Capture the cell that displays the provided text and extract its [x, y] central coordinate. 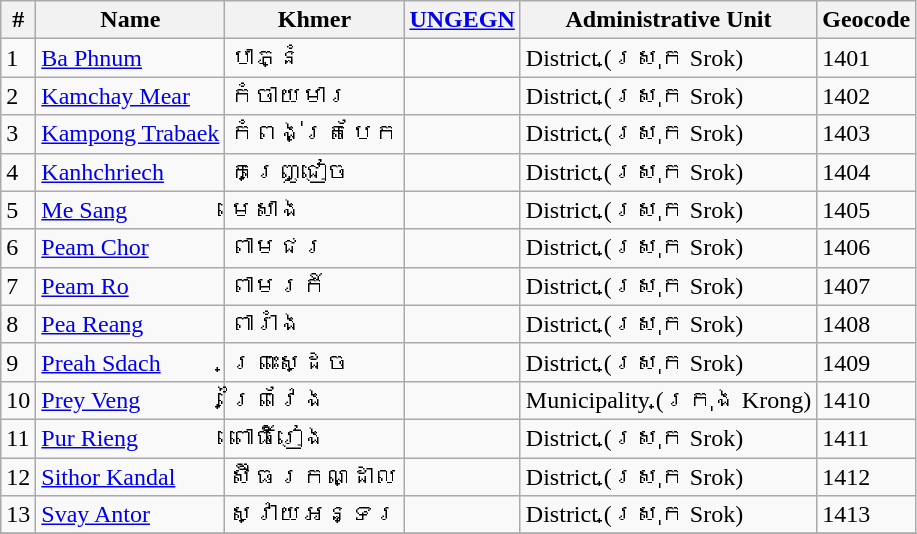
កញ្ជ្រៀច [314, 172]
9 [18, 362]
Prey Veng [130, 400]
Geocode [866, 20]
1402 [866, 96]
1405 [866, 210]
Sithor Kandal [130, 477]
7 [18, 286]
10 [18, 400]
ព្រៃវែង [314, 400]
2 [18, 96]
1412 [866, 477]
11 [18, 438]
កំចាយមារ [314, 96]
1404 [866, 172]
ពោធិ៍រៀង [314, 438]
Pur Rieng [130, 438]
UNGEGN [462, 20]
4 [18, 172]
1408 [866, 324]
Municipality (ក្រុង Krong) [668, 400]
Ba Phnum [130, 58]
5 [18, 210]
12 [18, 477]
Preah Sdach [130, 362]
Khmer [314, 20]
Peam Chor [130, 248]
1401 [866, 58]
Administrative Unit [668, 20]
ព្រះស្ដេច [314, 362]
1413 [866, 515]
8 [18, 324]
1411 [866, 438]
Svay Antor [130, 515]
1 [18, 58]
1409 [866, 362]
1403 [866, 134]
Kampong Trabaek [130, 134]
Pea Reang [130, 324]
មេសាង [314, 210]
1410 [866, 400]
បាភ្នំ [314, 58]
13 [18, 515]
6 [18, 248]
Me Sang [130, 210]
Name [130, 20]
កំពង់ត្របែក [314, 134]
# [18, 20]
3 [18, 134]
1407 [866, 286]
ពាមជរ [314, 248]
ស្វាយអន្ទរ [314, 515]
1406 [866, 248]
ពារាំង [314, 324]
Kamchay Mear [130, 96]
ពាមរក៍ [314, 286]
Kanhchriech [130, 172]
Peam Ro [130, 286]
ស៊ីធរកណ្ដាល [314, 477]
